Return (X, Y) of the center of cell containing provided text 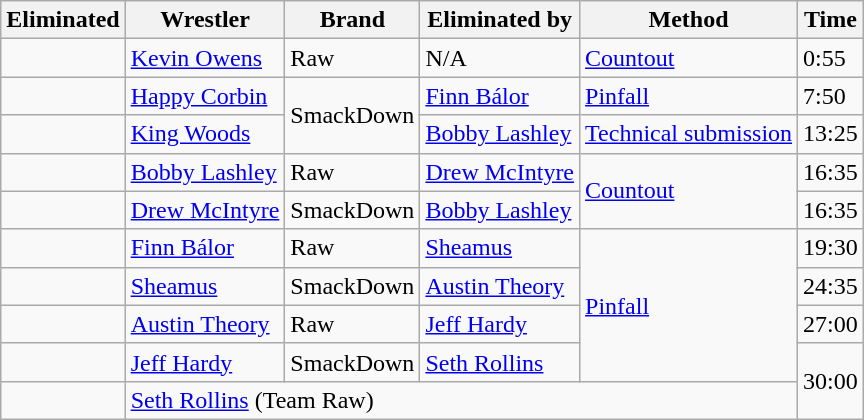
Kevin Owens (205, 58)
Happy Corbin (205, 96)
7:50 (831, 96)
24:35 (831, 286)
Eliminated (63, 20)
Seth Rollins (Team Raw) (461, 400)
King Woods (205, 134)
30:00 (831, 381)
N/A (500, 58)
13:25 (831, 134)
Wrestler (205, 20)
Brand (352, 20)
Technical submission (689, 134)
0:55 (831, 58)
Method (689, 20)
Eliminated by (500, 20)
Time (831, 20)
19:30 (831, 248)
Seth Rollins (500, 362)
27:00 (831, 324)
